Scan for the cell matching the given text and deliver its (x, y) coordinate at center. 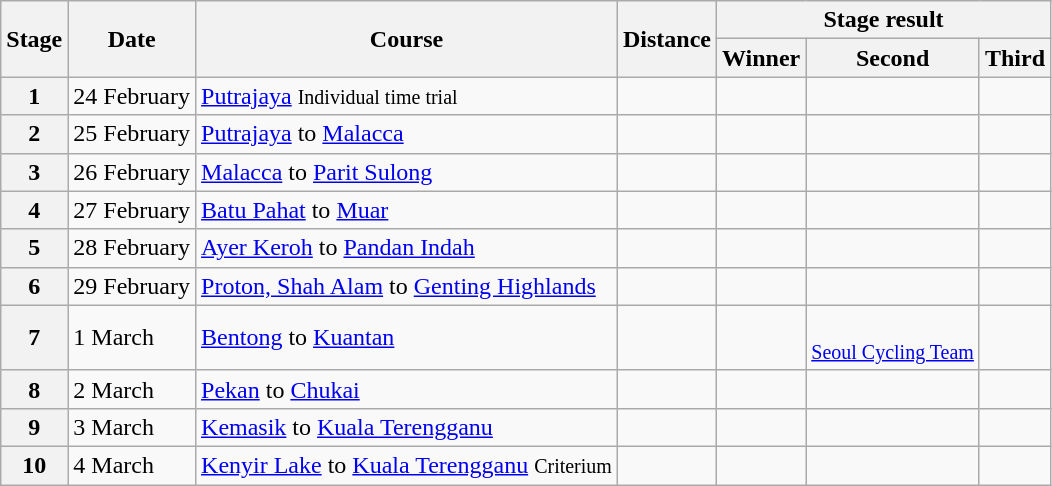
1 March (132, 338)
Bentong to Kuantan (407, 338)
26 February (132, 172)
Kenyir Lake to Kuala Terengganu Criterium (407, 465)
3 (34, 172)
8 (34, 389)
Second (893, 58)
Distance (666, 39)
7 (34, 338)
Batu Pahat to Muar (407, 210)
Malacca to Parit Sulong (407, 172)
2 (34, 134)
25 February (132, 134)
Stage (34, 39)
27 February (132, 210)
10 (34, 465)
Kemasik to Kuala Terengganu (407, 427)
Proton, Shah Alam to Genting Highlands (407, 286)
29 February (132, 286)
6 (34, 286)
4 (34, 210)
Pekan to Chukai (407, 389)
Winner (760, 58)
Third (1014, 58)
3 March (132, 427)
9 (34, 427)
Stage result (883, 20)
Course (407, 39)
2 March (132, 389)
24 February (132, 96)
Putrajaya Individual time trial (407, 96)
Ayer Keroh to Pandan Indah (407, 248)
Seoul Cycling Team (893, 338)
4 March (132, 465)
Date (132, 39)
28 February (132, 248)
5 (34, 248)
Putrajaya to Malacca (407, 134)
1 (34, 96)
